Locate the cell with the specified text and output its (x, y) center coordinate. 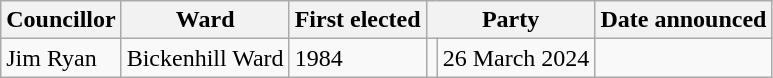
1984 (358, 58)
First elected (358, 20)
Ward (205, 20)
Councillor (61, 20)
Date announced (684, 20)
Party (510, 20)
Jim Ryan (61, 58)
Bickenhill Ward (205, 58)
26 March 2024 (516, 58)
